Provide the (X, Y) coordinate of the cell's center where the given text is located.  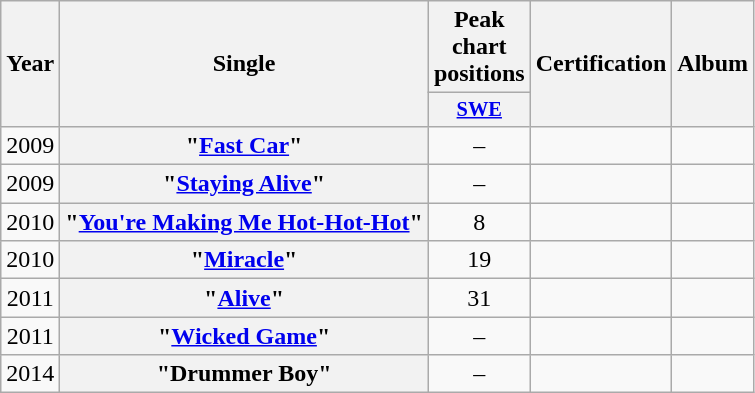
"You're Making Me Hot-Hot-Hot" (244, 222)
19 (479, 260)
"Fast Car" (244, 145)
Certification (601, 64)
Album (713, 64)
SWE (479, 110)
31 (479, 298)
Single (244, 64)
"Staying Alive" (244, 184)
Year (30, 64)
Peak chart positions (479, 47)
"Drummer Boy" (244, 374)
"Alive" (244, 298)
8 (479, 222)
2014 (30, 374)
"Miracle" (244, 260)
"Wicked Game" (244, 336)
